Pinpoint the cell where the given text exists, returning its [X, Y] midpoint coordinate. 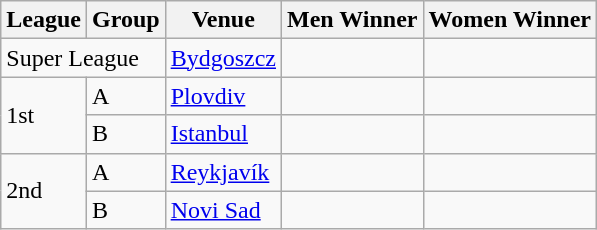
1st [44, 115]
Bydgoszcz [223, 58]
Reykjavík [223, 172]
Venue [223, 20]
Novi Sad [223, 210]
Men Winner [353, 20]
2nd [44, 191]
Plovdiv [223, 96]
League [44, 20]
Istanbul [223, 134]
Group [126, 20]
Super League [83, 58]
Women Winner [510, 20]
